Return the [x, y] coordinate for the center point of the cell that contains the specified text.  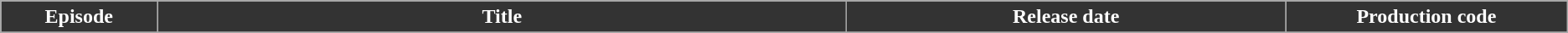
Episode [79, 17]
Release date [1066, 17]
Production code [1427, 17]
Title [503, 17]
